Find where the given text appears and provide that cell's center as [x, y] coordinate. 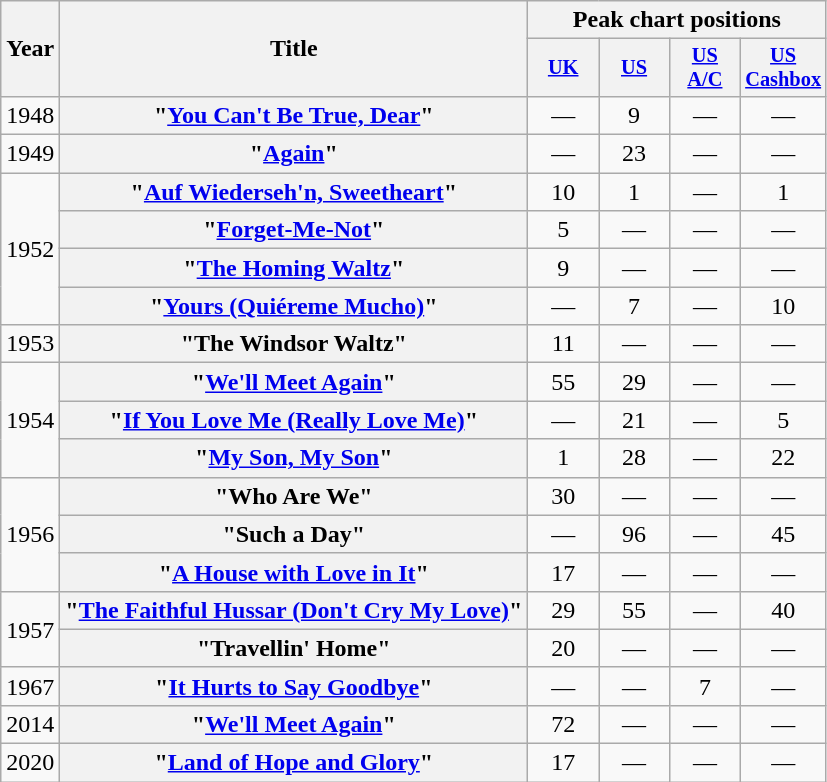
1953 [30, 344]
1952 [30, 249]
Year [30, 49]
1957 [30, 629]
"The Homing Waltz" [294, 268]
US [634, 68]
UK [564, 68]
23 [634, 154]
"My Son, My Son" [294, 458]
72 [564, 724]
"It Hurts to Say Goodbye" [294, 686]
2014 [30, 724]
1954 [30, 420]
USCashbox [783, 68]
96 [634, 534]
45 [783, 534]
"Again" [294, 154]
"The Windsor Waltz" [294, 344]
11 [564, 344]
2020 [30, 763]
"Travellin' Home" [294, 648]
1949 [30, 154]
"A House with Love in It" [294, 572]
Title [294, 49]
USA/C [704, 68]
"Yours (Quiéreme Mucho)" [294, 306]
28 [634, 458]
22 [783, 458]
"Land of Hope and Glory" [294, 763]
1948 [30, 115]
"You Can't Be True, Dear" [294, 115]
"Forget-Me-Not" [294, 230]
Peak chart positions [677, 20]
20 [564, 648]
1956 [30, 534]
"If You Love Me (Really Love Me)" [294, 420]
21 [634, 420]
"Who Are We" [294, 496]
"Such a Day" [294, 534]
40 [783, 610]
"Auf Wiederseh'n, Sweetheart" [294, 192]
"The Faithful Hussar (Don't Cry My Love)" [294, 610]
30 [564, 496]
1967 [30, 686]
